Find where the given text appears and provide that cell's center as [x, y] coordinate. 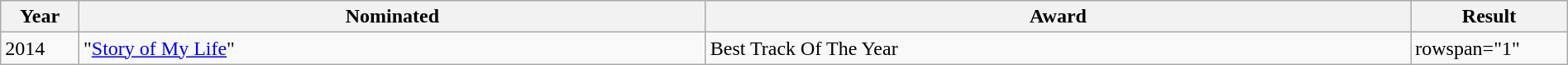
"Story of My Life" [392, 48]
2014 [40, 48]
Best Track Of The Year [1059, 48]
rowspan="1" [1489, 48]
Result [1489, 17]
Year [40, 17]
Nominated [392, 17]
Award [1059, 17]
